Determine the [X, Y] coordinate at the center of the cell enclosing the given text.  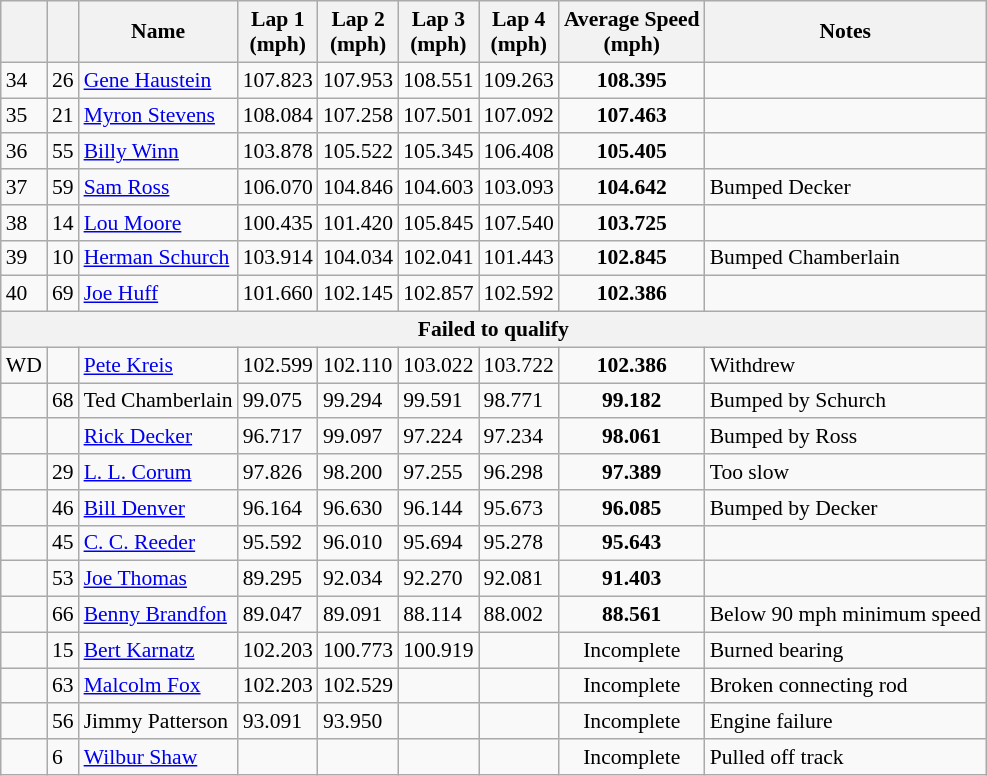
97.234 [519, 437]
104.846 [358, 187]
103.722 [519, 365]
66 [63, 615]
98.200 [358, 472]
99.294 [358, 401]
21 [63, 116]
26 [63, 80]
Wilbur Shaw [158, 757]
36 [24, 152]
101.443 [519, 258]
53 [63, 579]
Bert Karnatz [158, 650]
34 [24, 80]
92.034 [358, 579]
104.603 [438, 187]
108.084 [278, 116]
105.405 [632, 152]
Bumped by Schurch [846, 401]
Engine failure [846, 722]
Too slow [846, 472]
107.258 [358, 116]
55 [63, 152]
89.091 [358, 615]
96.630 [358, 508]
103.878 [278, 152]
Bumped Chamberlain [846, 258]
Billy Winn [158, 152]
Pulled off track [846, 757]
Broken connecting rod [846, 686]
69 [63, 294]
Ted Chamberlain [158, 401]
14 [63, 223]
L. L. Corum [158, 472]
88.561 [632, 615]
Rick Decker [158, 437]
Lap 3(mph) [438, 32]
63 [63, 686]
97.826 [278, 472]
Failed to qualify [494, 330]
101.660 [278, 294]
Lap 2(mph) [358, 32]
WD [24, 365]
93.950 [358, 722]
107.540 [519, 223]
Joe Thomas [158, 579]
Burned bearing [846, 650]
103.022 [438, 365]
107.092 [519, 116]
Lap 4(mph) [519, 32]
Lou Moore [158, 223]
Joe Huff [158, 294]
102.845 [632, 258]
91.403 [632, 579]
88.114 [438, 615]
Bumped by Ross [846, 437]
35 [24, 116]
96.298 [519, 472]
102.041 [438, 258]
Notes [846, 32]
Myron Stevens [158, 116]
100.435 [278, 223]
Herman Schurch [158, 258]
108.395 [632, 80]
92.081 [519, 579]
97.389 [632, 472]
39 [24, 258]
10 [63, 258]
59 [63, 187]
106.070 [278, 187]
96.085 [632, 508]
95.592 [278, 543]
107.463 [632, 116]
98.771 [519, 401]
38 [24, 223]
102.529 [358, 686]
101.420 [358, 223]
108.551 [438, 80]
96.010 [358, 543]
102.592 [519, 294]
99.182 [632, 401]
37 [24, 187]
107.823 [278, 80]
Average Speed(mph) [632, 32]
89.047 [278, 615]
C. C. Reeder [158, 543]
89.295 [278, 579]
99.097 [358, 437]
Lap 1(mph) [278, 32]
109.263 [519, 80]
103.093 [519, 187]
40 [24, 294]
97.224 [438, 437]
Malcolm Fox [158, 686]
96.717 [278, 437]
106.408 [519, 152]
Benny Brandfon [158, 615]
100.773 [358, 650]
Bumped Decker [846, 187]
105.522 [358, 152]
103.725 [632, 223]
15 [63, 650]
102.857 [438, 294]
95.278 [519, 543]
96.144 [438, 508]
Gene Haustein [158, 80]
95.694 [438, 543]
95.643 [632, 543]
46 [63, 508]
45 [63, 543]
95.673 [519, 508]
29 [63, 472]
68 [63, 401]
107.953 [358, 80]
93.091 [278, 722]
Jimmy Patterson [158, 722]
103.914 [278, 258]
104.642 [632, 187]
Sam Ross [158, 187]
102.145 [358, 294]
99.591 [438, 401]
Bumped by Decker [846, 508]
107.501 [438, 116]
96.164 [278, 508]
102.110 [358, 365]
97.255 [438, 472]
Withdrew [846, 365]
105.345 [438, 152]
98.061 [632, 437]
Name [158, 32]
56 [63, 722]
102.599 [278, 365]
100.919 [438, 650]
88.002 [519, 615]
99.075 [278, 401]
92.270 [438, 579]
Pete Kreis [158, 365]
104.034 [358, 258]
6 [63, 757]
105.845 [438, 223]
Bill Denver [158, 508]
Below 90 mph minimum speed [846, 615]
